Identify which cell holds the provided text, then report its (x, y) central coordinate. 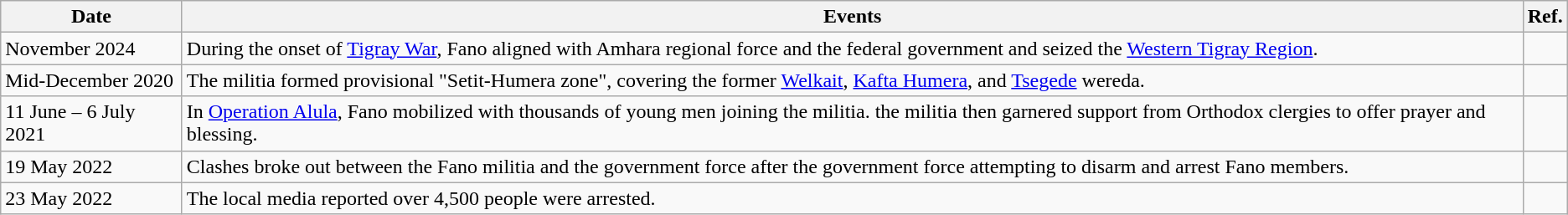
Mid-December 2020 (92, 80)
Events (853, 17)
Clashes broke out between the Fano militia and the government force after the government force attempting to disarm and arrest Fano members. (853, 166)
November 2024 (92, 49)
Date (92, 17)
During the onset of Tigray War, Fano aligned with Amhara regional force and the federal government and seized the Western Tigray Region. (853, 49)
Ref. (1545, 17)
11 June – 6 July 2021 (92, 124)
23 May 2022 (92, 198)
The militia formed provisional "Setit-Humera zone", covering the former Welkait, Kafta Humera, and Tsegede wereda. (853, 80)
The local media reported over 4,500 people were arrested. (853, 198)
19 May 2022 (92, 166)
